Provide the [x, y] coordinate of the cell's center where the given text is located.  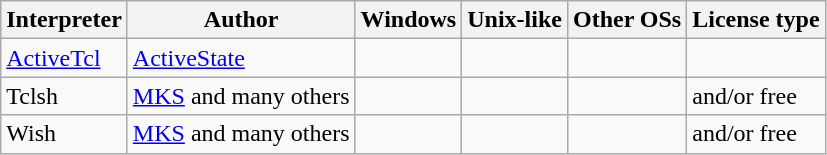
Tclsh [64, 96]
ActiveTcl [64, 58]
ActiveState [241, 58]
Unix-like [515, 20]
Wish [64, 134]
License type [756, 20]
Interpreter [64, 20]
Author [241, 20]
Other OSs [626, 20]
Windows [408, 20]
